For the text-containing cell, return its midpoint in [X, Y] coordinate format. 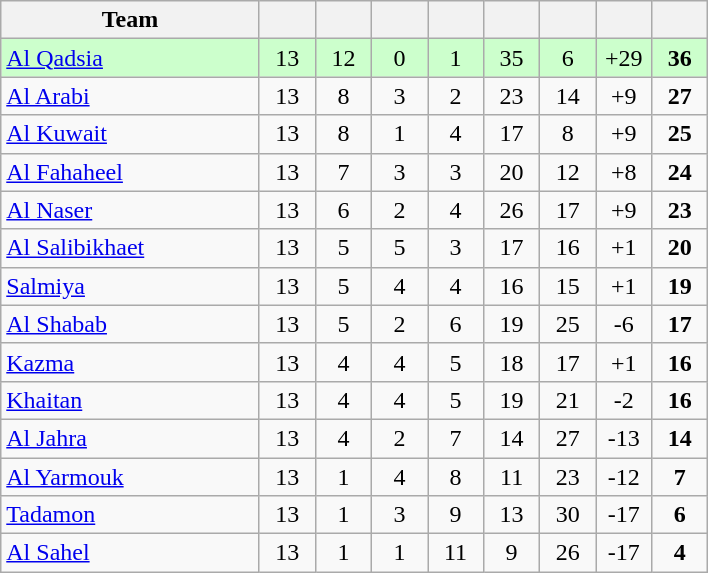
18 [512, 362]
-6 [624, 324]
Team [130, 20]
30 [568, 515]
-2 [624, 400]
Kazma [130, 362]
Al Arabi [130, 96]
0 [399, 58]
24 [680, 172]
Al Qadsia [130, 58]
21 [568, 400]
+8 [624, 172]
-13 [624, 438]
Al Sahel [130, 553]
15 [568, 286]
35 [512, 58]
Al Fahaheel [130, 172]
Al Yarmouk [130, 477]
Al Shabab [130, 324]
-12 [624, 477]
+29 [624, 58]
Khaitan [130, 400]
Al Naser [130, 210]
Tadamon [130, 515]
Salmiya [130, 286]
Al Kuwait [130, 134]
Al Salibikhaet [130, 248]
36 [680, 58]
Al Jahra [130, 438]
